Identify which cell holds the provided text, then report its [X, Y] central coordinate. 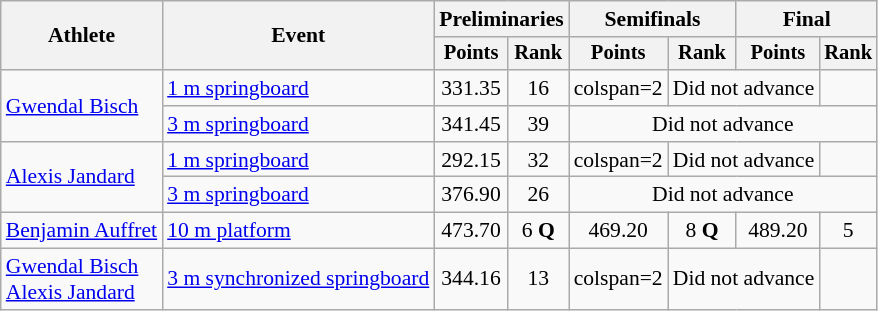
39 [538, 124]
16 [538, 88]
Alexis Jandard [82, 178]
8 Q [702, 231]
341.45 [471, 124]
26 [538, 195]
Final [806, 19]
Athlete [82, 36]
Gwendal Bisch [82, 106]
489.20 [778, 231]
13 [538, 280]
5 [848, 231]
376.90 [471, 195]
Preliminaries [501, 19]
Gwendal BischAlexis Jandard [82, 280]
469.20 [618, 231]
10 m platform [298, 231]
Event [298, 36]
292.15 [471, 160]
Semifinals [653, 19]
473.70 [471, 231]
6 Q [538, 231]
32 [538, 160]
Benjamin Auffret [82, 231]
3 m synchronized springboard [298, 280]
344.16 [471, 280]
331.35 [471, 88]
